Search for the cell housing the specified text and yield its [X, Y] center coordinate. 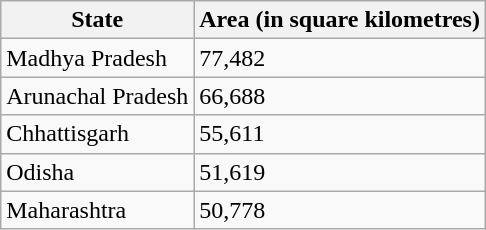
50,778 [340, 210]
Area (in square kilometres) [340, 20]
State [98, 20]
Chhattisgarh [98, 134]
66,688 [340, 96]
Maharashtra [98, 210]
Arunachal Pradesh [98, 96]
51,619 [340, 172]
77,482 [340, 58]
55,611 [340, 134]
Madhya Pradesh [98, 58]
Odisha [98, 172]
